Return [X, Y] of the center of cell containing provided text 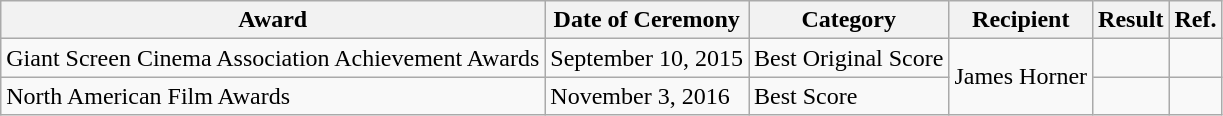
Best Score [849, 96]
November 3, 2016 [647, 96]
Category [849, 20]
Giant Screen Cinema Association Achievement Awards [273, 58]
September 10, 2015 [647, 58]
North American Film Awards [273, 96]
Award [273, 20]
Date of Ceremony [647, 20]
Result [1131, 20]
Ref. [1196, 20]
Best Original Score [849, 58]
Recipient [1021, 20]
James Horner [1021, 77]
